Pinpoint the cell where the given text exists, returning its (X, Y) midpoint coordinate. 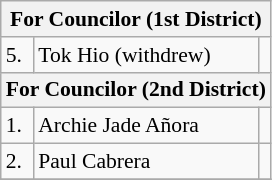
Archie Jade Añora (146, 126)
2. (17, 162)
5. (17, 55)
Paul Cabrera (146, 162)
1. (17, 126)
Tok Hio (withdrew) (146, 55)
For Councilor (2nd District) (136, 90)
For Councilor (1st District) (136, 19)
